Identify which cell holds the provided text, then report its [x, y] central coordinate. 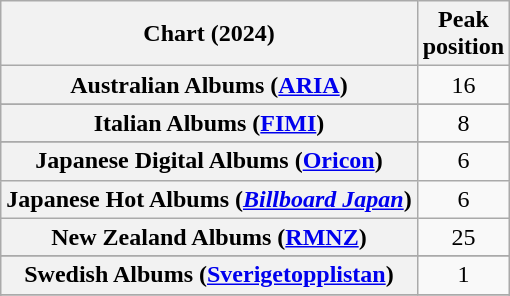
Chart (2024) [209, 34]
Japanese Hot Albums (Billboard Japan) [209, 199]
16 [463, 85]
25 [463, 237]
1 [463, 275]
New Zealand Albums (RMNZ) [209, 237]
Peakposition [463, 34]
Japanese Digital Albums (Oricon) [209, 161]
Australian Albums (ARIA) [209, 85]
Italian Albums (FIMI) [209, 123]
Swedish Albums (Sverigetopplistan) [209, 275]
8 [463, 123]
